For the text-containing cell, return its midpoint in (X, Y) coordinate format. 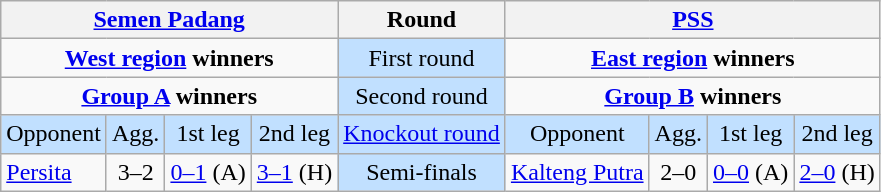
West region winners (170, 58)
Second round (422, 96)
Semi-finals (422, 172)
Group B winners (692, 96)
3–1 (H) (294, 172)
3–2 (135, 172)
2–0 (678, 172)
Group A winners (170, 96)
Semen Padang (170, 20)
First round (422, 58)
East region winners (692, 58)
PSS (692, 20)
Knockout round (422, 134)
0–1 (A) (208, 172)
Kalteng Putra (577, 172)
0–0 (A) (750, 172)
Persita (54, 172)
2–0 (H) (837, 172)
Round (422, 20)
